Return [x, y] of the center of cell containing provided text 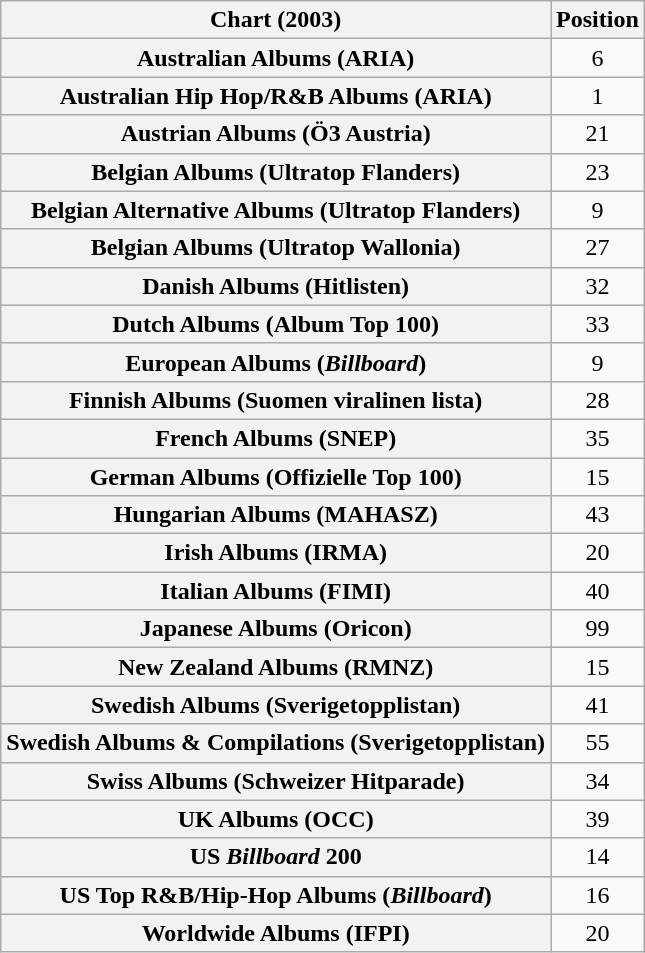
35 [598, 438]
Swedish Albums (Sverigetopplistan) [276, 705]
41 [598, 705]
Swiss Albums (Schweizer Hitparade) [276, 781]
US Top R&B/Hip-Hop Albums (Billboard) [276, 895]
99 [598, 629]
43 [598, 515]
Dutch Albums (Album Top 100) [276, 324]
Italian Albums (FIMI) [276, 591]
16 [598, 895]
1 [598, 96]
Belgian Albums (Ultratop Wallonia) [276, 248]
Worldwide Albums (IFPI) [276, 933]
Belgian Alternative Albums (Ultratop Flanders) [276, 210]
27 [598, 248]
21 [598, 134]
Chart (2003) [276, 20]
33 [598, 324]
55 [598, 743]
28 [598, 400]
German Albums (Offizielle Top 100) [276, 477]
6 [598, 58]
40 [598, 591]
Australian Albums (ARIA) [276, 58]
UK Albums (OCC) [276, 819]
14 [598, 857]
Swedish Albums & Compilations (Sverigetopplistan) [276, 743]
Belgian Albums (Ultratop Flanders) [276, 172]
New Zealand Albums (RMNZ) [276, 667]
French Albums (SNEP) [276, 438]
Irish Albums (IRMA) [276, 553]
34 [598, 781]
European Albums (Billboard) [276, 362]
32 [598, 286]
Japanese Albums (Oricon) [276, 629]
39 [598, 819]
Australian Hip Hop/R&B Albums (ARIA) [276, 96]
23 [598, 172]
Austrian Albums (Ö3 Austria) [276, 134]
Finnish Albums (Suomen viralinen lista) [276, 400]
Position [598, 20]
US Billboard 200 [276, 857]
Danish Albums (Hitlisten) [276, 286]
Hungarian Albums (MAHASZ) [276, 515]
